Find where the given text appears and provide that cell's center as [X, Y] coordinate. 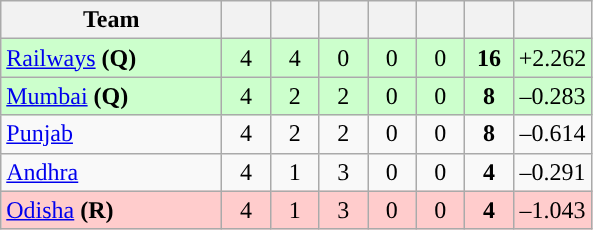
–0.291 [552, 172]
–0.614 [552, 134]
Odisha (R) [112, 210]
+2.262 [552, 58]
16 [490, 58]
–1.043 [552, 210]
Andhra [112, 172]
Railways (Q) [112, 58]
Team [112, 20]
Punjab [112, 134]
–0.283 [552, 96]
Mumbai (Q) [112, 96]
